Determine the [x, y] coordinate at the center of the cell enclosing the given text.  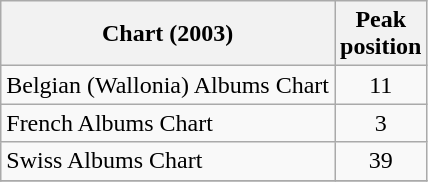
11 [380, 85]
3 [380, 123]
French Albums Chart [168, 123]
Chart (2003) [168, 34]
39 [380, 161]
Swiss Albums Chart [168, 161]
Belgian (Wallonia) Albums Chart [168, 85]
Peakposition [380, 34]
